Output the [X, Y] coordinate of the center of the cell containing the given text.  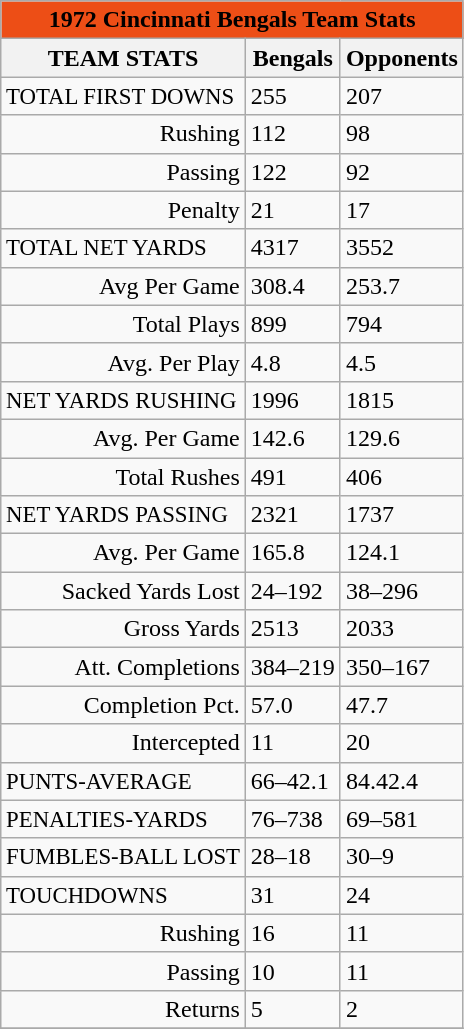
308.4 [292, 286]
2033 [402, 629]
491 [292, 477]
4317 [292, 248]
FUMBLES-BALL LOST [124, 857]
24–192 [292, 591]
Sacked Yards Lost [124, 591]
30–9 [402, 857]
Penalty [124, 210]
2321 [292, 515]
Bengals [292, 58]
124.1 [402, 553]
Total Rushes [124, 477]
1815 [402, 400]
406 [402, 477]
20 [402, 743]
10 [292, 971]
Avg. Per Play [124, 362]
84.42.4 [402, 781]
21 [292, 210]
112 [292, 134]
PUNTS-AVERAGE [124, 781]
384–219 [292, 667]
98 [402, 134]
NET YARDS RUSHING [124, 400]
NET YARDS PASSING [124, 515]
76–738 [292, 819]
253.7 [402, 286]
38–296 [402, 591]
Total Plays [124, 324]
1972 Cincinnati Bengals Team Stats [232, 20]
Intercepted [124, 743]
122 [292, 172]
TOTAL NET YARDS [124, 248]
TOTAL FIRST DOWNS [124, 96]
142.6 [292, 438]
Returns [124, 1009]
Att. Completions [124, 667]
3552 [402, 248]
2 [402, 1009]
31 [292, 895]
92 [402, 172]
PENALTIES-YARDS [124, 819]
47.7 [402, 705]
69–581 [402, 819]
350–167 [402, 667]
Gross Yards [124, 629]
TOUCHDOWNS [124, 895]
899 [292, 324]
207 [402, 96]
Completion Pct. [124, 705]
255 [292, 96]
28–18 [292, 857]
24 [402, 895]
794 [402, 324]
165.8 [292, 553]
1996 [292, 400]
Avg Per Game [124, 286]
5 [292, 1009]
4.8 [292, 362]
66–42.1 [292, 781]
Opponents [402, 58]
1737 [402, 515]
129.6 [402, 438]
16 [292, 933]
TEAM STATS [124, 58]
57.0 [292, 705]
17 [402, 210]
2513 [292, 629]
4.5 [402, 362]
